Determine the (X, Y) coordinate at the center of the cell enclosing the given text.  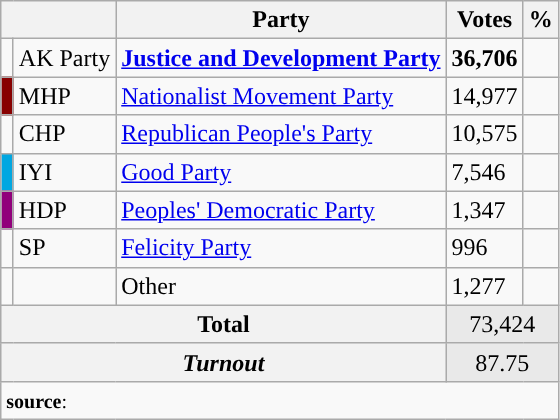
14,977 (484, 96)
7,546 (484, 172)
Turnout (224, 362)
Total (224, 324)
CHP (64, 134)
Good Party (281, 172)
Justice and Development Party (281, 58)
996 (484, 248)
36,706 (484, 58)
10,575 (484, 134)
Peoples' Democratic Party (281, 210)
73,424 (502, 324)
1,347 (484, 210)
Nationalist Movement Party (281, 96)
87.75 (502, 362)
1,277 (484, 286)
Other (281, 286)
MHP (64, 96)
IYI (64, 172)
Felicity Party (281, 248)
Party (281, 20)
% (540, 20)
Votes (484, 20)
HDP (64, 210)
AK Party (64, 58)
Republican People's Party (281, 134)
source: (280, 400)
SP (64, 248)
